Provide the (X, Y) coordinate of the cell's center where the given text is located.  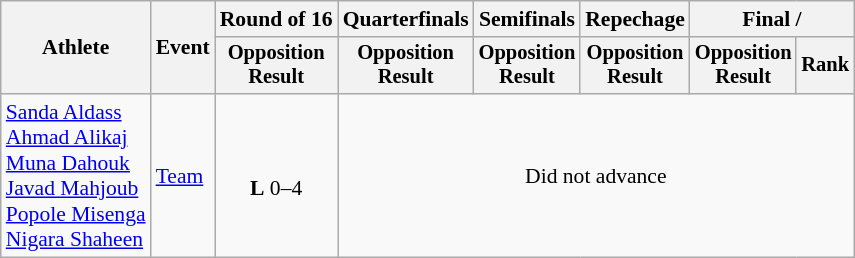
Rank (825, 66)
Final / (772, 19)
Quarterfinals (406, 19)
L 0–4 (276, 176)
Sanda AldassAhmad AlikajMuna DahoukJavad MahjoubPopole MisengaNigara Shaheen (76, 176)
Event (183, 48)
Repechage (635, 19)
Round of 16 (276, 19)
Did not advance (596, 176)
Athlete (76, 48)
Semifinals (528, 19)
Team (183, 176)
